Scan for the cell matching the given text and deliver its [x, y] coordinate at center. 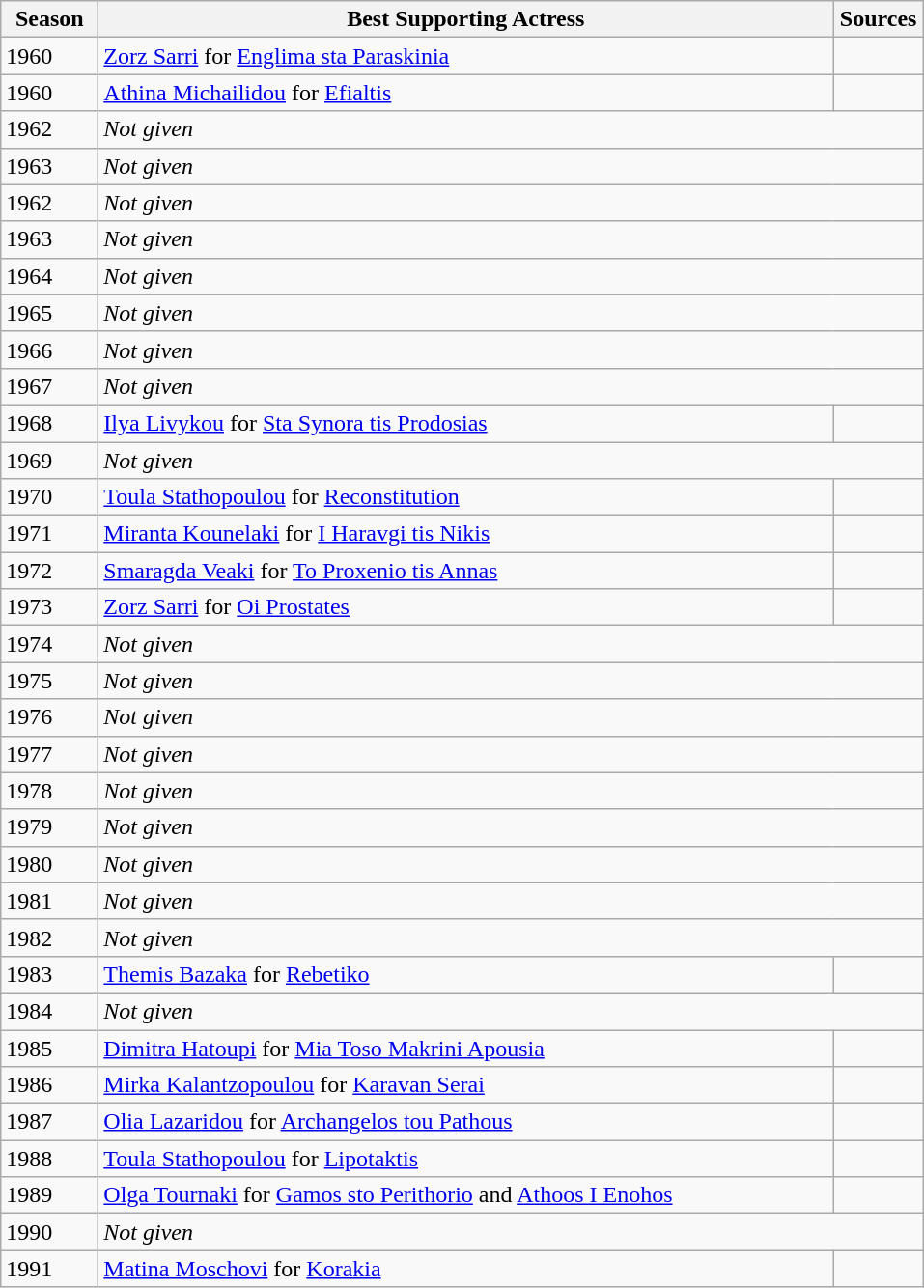
Mirka Kalantzopoulou for Karavan Serai [465, 1085]
1984 [50, 1011]
Toula Stathopoulou for Reconstitution [465, 497]
1991 [50, 1269]
1968 [50, 423]
1980 [50, 864]
Toula Stathopoulou for Lipotaktis [465, 1159]
1989 [50, 1195]
1987 [50, 1122]
1988 [50, 1159]
1972 [50, 571]
Dimitra Hatoupi for Mia Toso Makrini Apousia [465, 1048]
1973 [50, 607]
1981 [50, 901]
Ilya Livykou for Sta Synora tis Prodosias [465, 423]
1990 [50, 1232]
1977 [50, 754]
Miranta Kounelaki for I Haravgi tis Nikis [465, 534]
1978 [50, 791]
1986 [50, 1085]
Zorz Sarri for Englima sta Paraskinia [465, 56]
1967 [50, 386]
1965 [50, 313]
1974 [50, 644]
1985 [50, 1048]
Season [50, 19]
Matina Moschovi for Korakia [465, 1269]
Olga Tournaki for Gamos sto Perithorio and Athoos I Enohos [465, 1195]
1966 [50, 350]
1975 [50, 681]
Olia Lazaridou for Archangelos tou Pathous [465, 1122]
1964 [50, 276]
1983 [50, 974]
Athina Michailidou for Efialtis [465, 93]
Zorz Sarri for Oi Prostates [465, 607]
Smaragda Veaki for To Proxenio tis Annas [465, 571]
1969 [50, 461]
1982 [50, 938]
1970 [50, 497]
Themis Bazaka for Rebetiko [465, 974]
Sources [879, 19]
1971 [50, 534]
1976 [50, 717]
1979 [50, 827]
Best Supporting Actress [465, 19]
